Return [X, Y] of the center of cell containing provided text 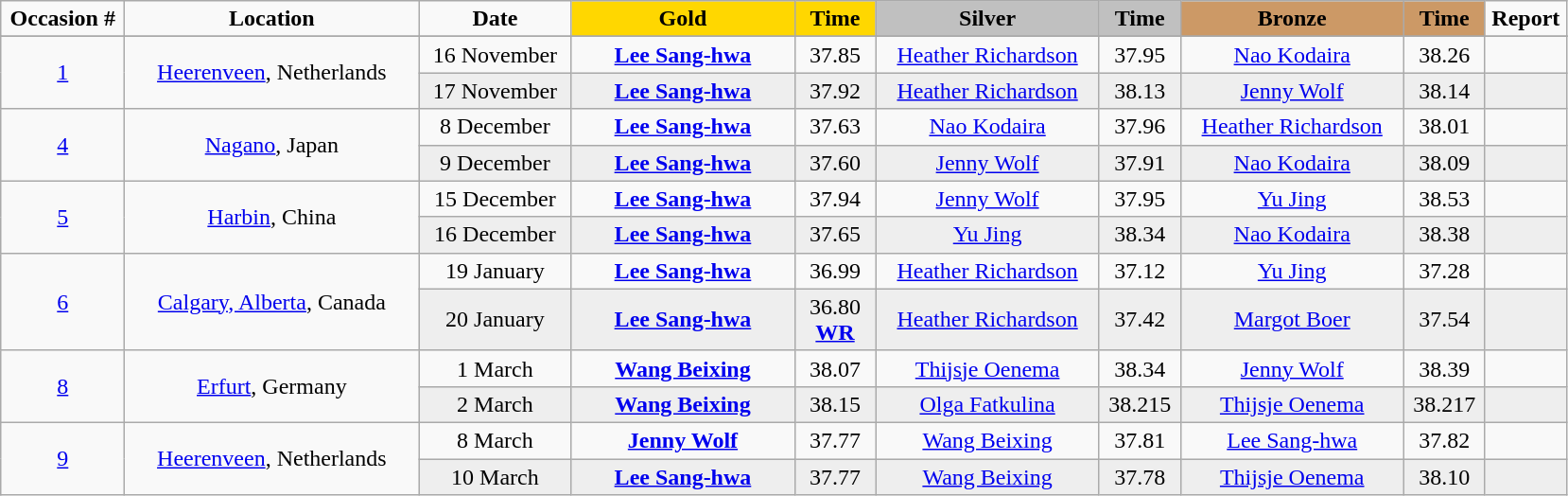
Location [272, 19]
37.92 [835, 91]
4 [62, 145]
37.94 [835, 199]
37.81 [1140, 440]
38.217 [1444, 404]
37.65 [835, 235]
Gold [683, 19]
38.39 [1444, 368]
8 March [496, 440]
38.13 [1140, 91]
37.82 [1444, 440]
16 November [496, 55]
16 December [496, 235]
Report [1525, 19]
20 January [496, 320]
37.63 [835, 127]
5 [62, 217]
37.85 [835, 55]
Erfurt, Germany [272, 386]
38.09 [1444, 163]
37.78 [1140, 476]
10 March [496, 476]
8 December [496, 127]
Occasion # [62, 19]
9 December [496, 163]
38.15 [835, 404]
1 March [496, 368]
1 [62, 73]
6 [62, 301]
37.54 [1444, 320]
37.42 [1140, 320]
Olga Fatkulina [987, 404]
15 December [496, 199]
Bronze [1292, 19]
17 November [496, 91]
37.91 [1140, 163]
37.28 [1444, 271]
9 [62, 458]
Margot Boer [1292, 320]
37.96 [1140, 127]
36.99 [835, 271]
19 January [496, 271]
38.14 [1444, 91]
36.80 WR [835, 320]
Calgary, Alberta, Canada [272, 301]
Harbin, China [272, 217]
38.215 [1140, 404]
38.38 [1444, 235]
37.12 [1140, 271]
38.07 [835, 368]
Silver [987, 19]
38.10 [1444, 476]
38.01 [1444, 127]
38.26 [1444, 55]
Date [496, 19]
38.53 [1444, 199]
2 March [496, 404]
37.60 [835, 163]
Nagano, Japan [272, 145]
8 [62, 386]
